Search for the cell housing the specified text and yield its [X, Y] center coordinate. 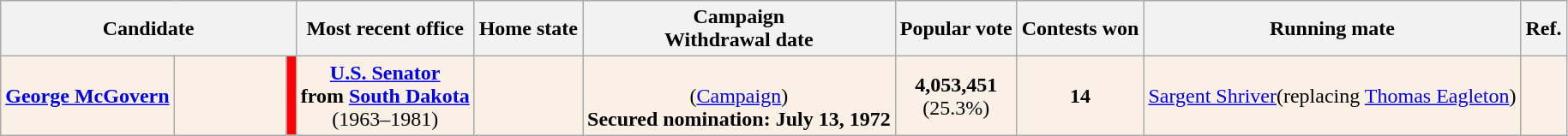
Popular vote [956, 29]
Ref. [1543, 29]
Contests won [1080, 29]
U.S. Senatorfrom South Dakota(1963–1981) [385, 96]
CampaignWithdrawal date [739, 29]
Most recent office [385, 29]
(Campaign)Secured nomination: July 13, 1972 [739, 96]
Running mate [1332, 29]
George McGovern [87, 96]
4,053,451(25.3%) [956, 96]
14 [1080, 96]
Home state [528, 29]
Candidate [148, 29]
Sargent Shriver(replacing Thomas Eagleton) [1332, 96]
